Pinpoint the cell where the given text exists, returning its [X, Y] midpoint coordinate. 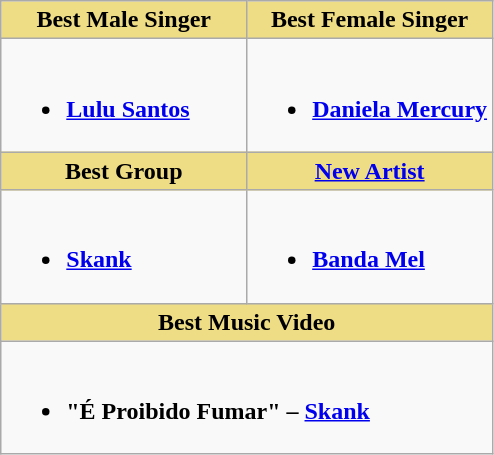
Best Male Singer [124, 20]
Best Female Singer [370, 20]
Banda Mel [370, 246]
Best Music Video [247, 322]
Best Group [124, 171]
Skank [124, 246]
Lulu Santos [124, 96]
"É Proibido Fumar" – Skank [247, 398]
Daniela Mercury [370, 96]
New Artist [370, 171]
